Return [X, Y] of the center of cell containing provided text 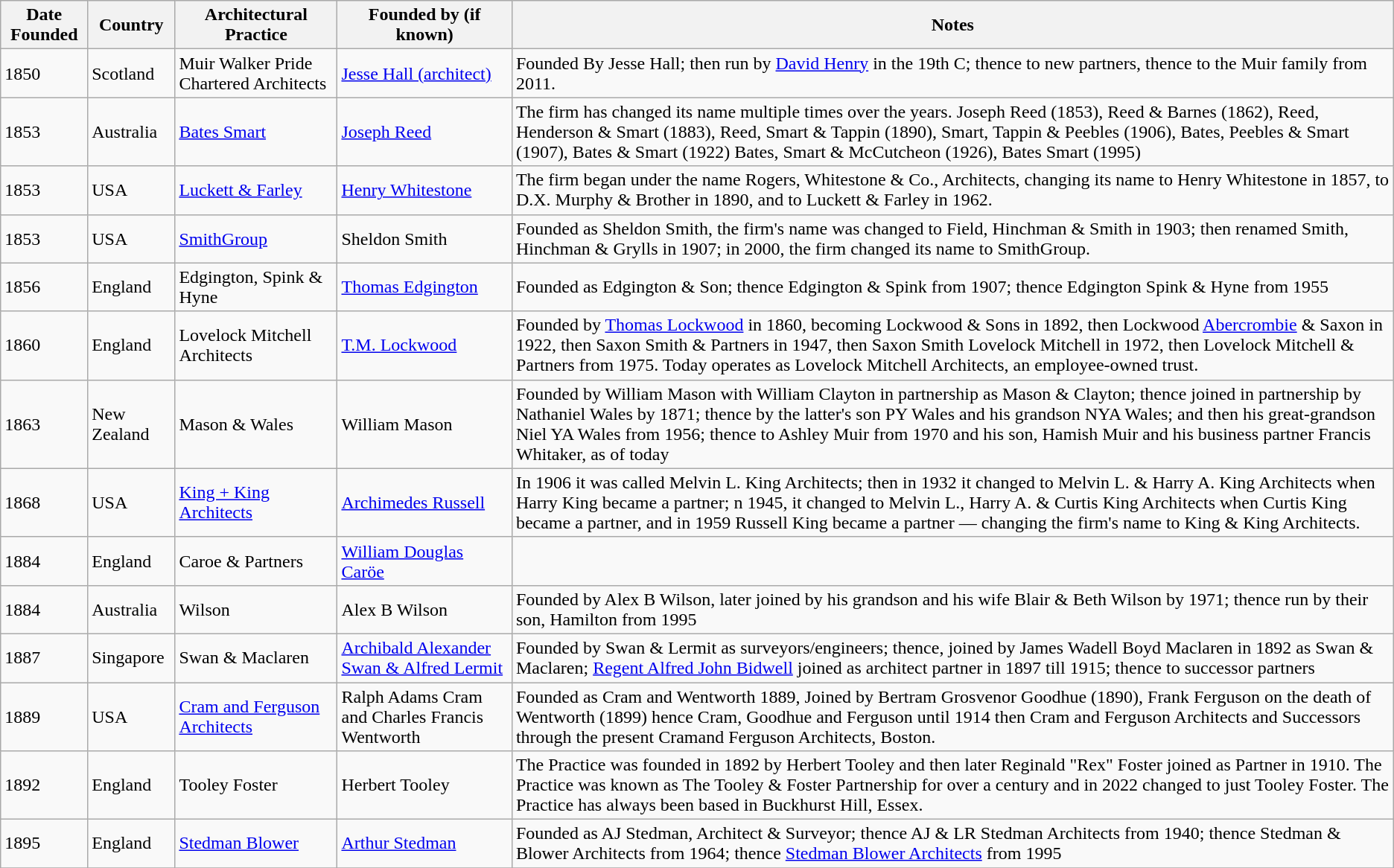
1850 [45, 73]
Edgington, Spink & Hyne [256, 287]
Date Founded [45, 25]
Notes [952, 25]
T.M. Lockwood [424, 345]
Sheldon Smith [424, 238]
Stedman Blower [256, 844]
SmithGroup [256, 238]
1856 [45, 287]
1892 [45, 785]
Founded By Jesse Hall; then run by David Henry in the 19th C; thence to new partners, thence to the Muir family from 2011. [952, 73]
Jesse Hall (architect) [424, 73]
Archimedes Russell [424, 502]
Cram and Ferguson Architects [256, 716]
Mason & Wales [256, 424]
Thomas Edgington [424, 287]
Founded by Alex B Wilson, later joined by his grandson and his wife Blair & Beth Wilson by 1971; thence run by their son, Hamilton from 1995 [952, 609]
Henry Whitestone [424, 191]
Luckett & Farley [256, 191]
New Zealand [131, 424]
Founded as Edgington & Son; thence Edgington & Spink from 1907; thence Edgington Spink & Hyne from 1955 [952, 287]
1860 [45, 345]
Country [131, 25]
Swan & Maclaren [256, 658]
Alex B Wilson [424, 609]
Singapore [131, 658]
Bates Smart [256, 132]
Tooley Foster [256, 785]
Caroe & Partners [256, 561]
Archibald Alexander Swan & Alfred Lermit [424, 658]
Arthur Stedman [424, 844]
1863 [45, 424]
Scotland [131, 73]
William Douglas Caröe [424, 561]
1868 [45, 502]
Wilson [256, 609]
1895 [45, 844]
Muir Walker Pride Chartered Architects [256, 73]
Herbert Tooley [424, 785]
Architectural Practice [256, 25]
King + King Architects [256, 502]
William Mason [424, 424]
Founded by (if known) [424, 25]
1887 [45, 658]
1889 [45, 716]
Ralph Adams Cram and Charles Francis Wentworth [424, 716]
Joseph Reed [424, 132]
Lovelock Mitchell Architects [256, 345]
